Capture the cell that displays the provided text and extract its [X, Y] central coordinate. 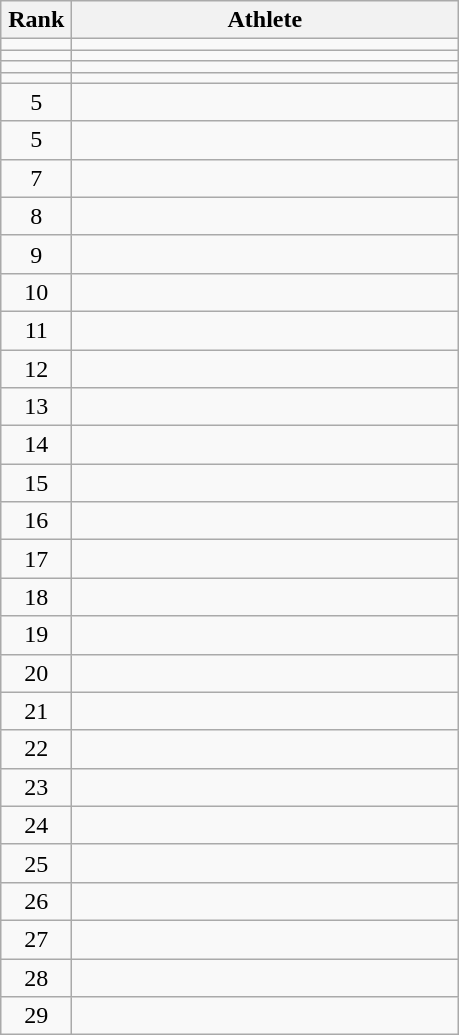
24 [36, 825]
8 [36, 216]
20 [36, 673]
28 [36, 977]
10 [36, 292]
Rank [36, 20]
11 [36, 330]
27 [36, 939]
25 [36, 863]
Athlete [265, 20]
22 [36, 749]
19 [36, 635]
14 [36, 445]
26 [36, 901]
23 [36, 787]
9 [36, 254]
16 [36, 521]
29 [36, 1016]
13 [36, 407]
15 [36, 483]
21 [36, 711]
17 [36, 559]
18 [36, 597]
7 [36, 178]
12 [36, 369]
